Identify which cell holds the provided text, then report its [x, y] central coordinate. 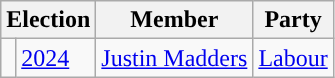
Party [293, 20]
Justin Madders [174, 58]
Election [48, 20]
2024 [56, 58]
Labour [293, 58]
Member [174, 20]
